For the text-containing cell, return its midpoint in (x, y) coordinate format. 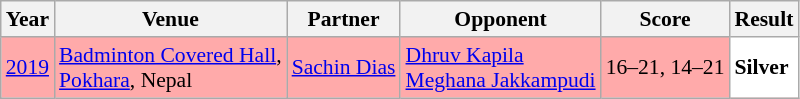
Year (28, 19)
16–21, 14–21 (666, 68)
Venue (170, 19)
Badminton Covered Hall,Pokhara, Nepal (170, 68)
Result (764, 19)
Score (666, 19)
Partner (344, 19)
Silver (764, 68)
2019 (28, 68)
Dhruv Kapila Meghana Jakkampudi (500, 68)
Opponent (500, 19)
Sachin Dias (344, 68)
